Determine the [X, Y] coordinate at the center of the cell enclosing the given text.  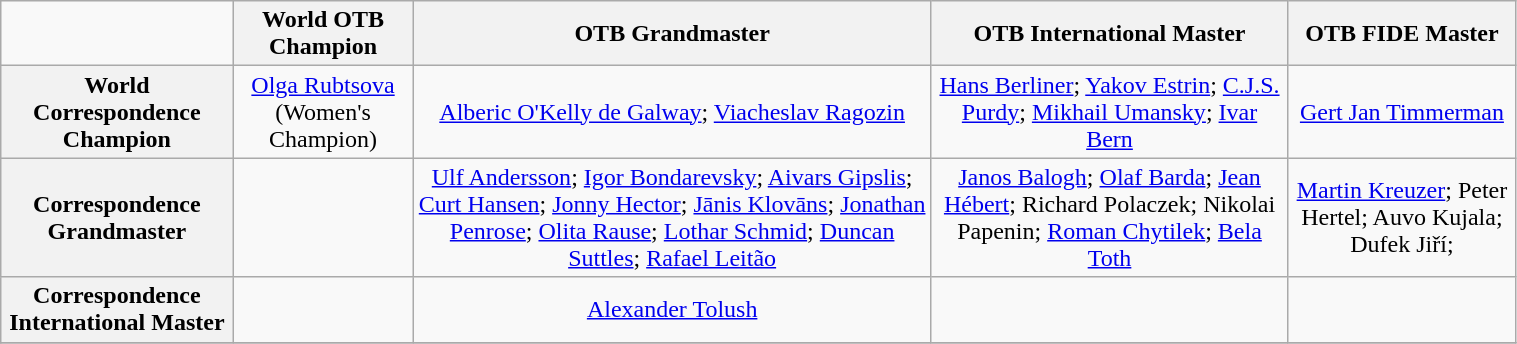
Hans Berliner; Yakov Estrin; C.J.S. Purdy; Mikhail Umansky; Ivar Bern [1110, 112]
OTB FIDE Master [1402, 34]
World Correspondence Champion [117, 112]
Alexander Tolush [672, 310]
OTB International Master [1110, 34]
OTB Grandmaster [672, 34]
World OTB Champion [323, 34]
Gert Jan Timmerman [1402, 112]
Correspondence International Master [117, 310]
Alberic O'Kelly de Galway; Viacheslav Ragozin [672, 112]
Olga Rubtsova (Women's Champion) [323, 112]
Janos Balogh; Olaf Barda; Jean Hébert; Richard Polaczek; Nikolai Papenin; Roman Chytilek; Bela Toth [1110, 218]
Martin Kreuzer; Peter Hertel; Auvo Kujala; Dufek Jiří; [1402, 218]
Correspondence Grandmaster [117, 218]
